Detect which cell encompasses the target text, then output its [x, y] center coordinate. 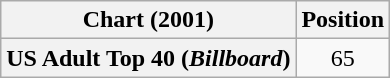
65 [343, 58]
Position [343, 20]
Chart (2001) [148, 20]
US Adult Top 40 (Billboard) [148, 58]
